Extract the (x, y) coordinate from the center of the cell holding the provided text.  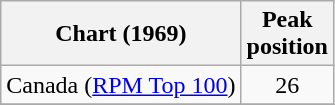
Peakposition (287, 34)
Chart (1969) (121, 34)
Canada (RPM Top 100) (121, 85)
26 (287, 85)
